Return (X, Y) of the center of cell containing provided text 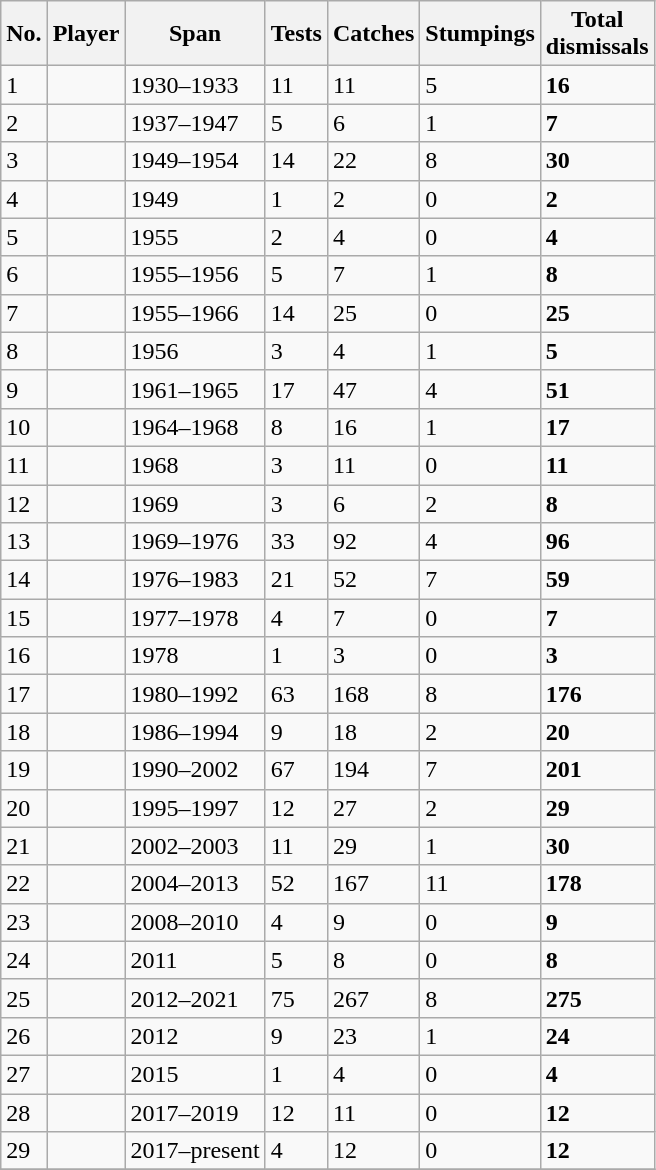
1949 (195, 199)
13 (24, 542)
1955 (195, 237)
Span (195, 34)
1969 (195, 503)
201 (597, 770)
168 (373, 694)
267 (373, 998)
51 (597, 389)
1990–2002 (195, 770)
26 (24, 1036)
2015 (195, 1074)
1968 (195, 465)
167 (373, 884)
15 (24, 618)
Tests (296, 34)
Catches (373, 34)
28 (24, 1113)
1969–1976 (195, 542)
63 (296, 694)
Stumpings (480, 34)
1949–1954 (195, 161)
2008–2010 (195, 922)
2011 (195, 960)
75 (296, 998)
176 (597, 694)
1930–1933 (195, 85)
10 (24, 427)
178 (597, 884)
2017–present (195, 1151)
1955–1956 (195, 275)
1956 (195, 351)
1964–1968 (195, 427)
2012 (195, 1036)
67 (296, 770)
194 (373, 770)
1937–1947 (195, 123)
275 (597, 998)
2004–2013 (195, 884)
2017–2019 (195, 1113)
No. (24, 34)
1976–1983 (195, 580)
19 (24, 770)
33 (296, 542)
1980–1992 (195, 694)
59 (597, 580)
1977–1978 (195, 618)
47 (373, 389)
1986–1994 (195, 732)
96 (597, 542)
1995–1997 (195, 808)
1978 (195, 656)
1961–1965 (195, 389)
92 (373, 542)
2012–2021 (195, 998)
Totaldismissals (597, 34)
1955–1966 (195, 313)
2002–2003 (195, 846)
Player (86, 34)
